Return the [X, Y] coordinate for the center point of the cell that contains the specified text.  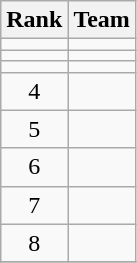
Team [102, 20]
7 [34, 205]
5 [34, 129]
6 [34, 167]
4 [34, 91]
8 [34, 243]
Rank [34, 20]
